From the cell containing the given text, extract its center point as (X, Y) coordinate. 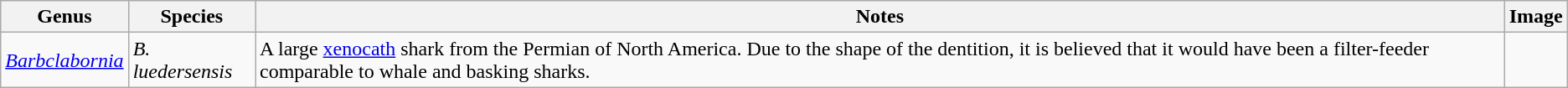
Image (1536, 17)
Notes (879, 17)
B. luedersensis (191, 60)
Barbclabornia (64, 60)
Genus (64, 17)
Species (191, 17)
